Scan for the cell matching the given text and deliver its (x, y) coordinate at center. 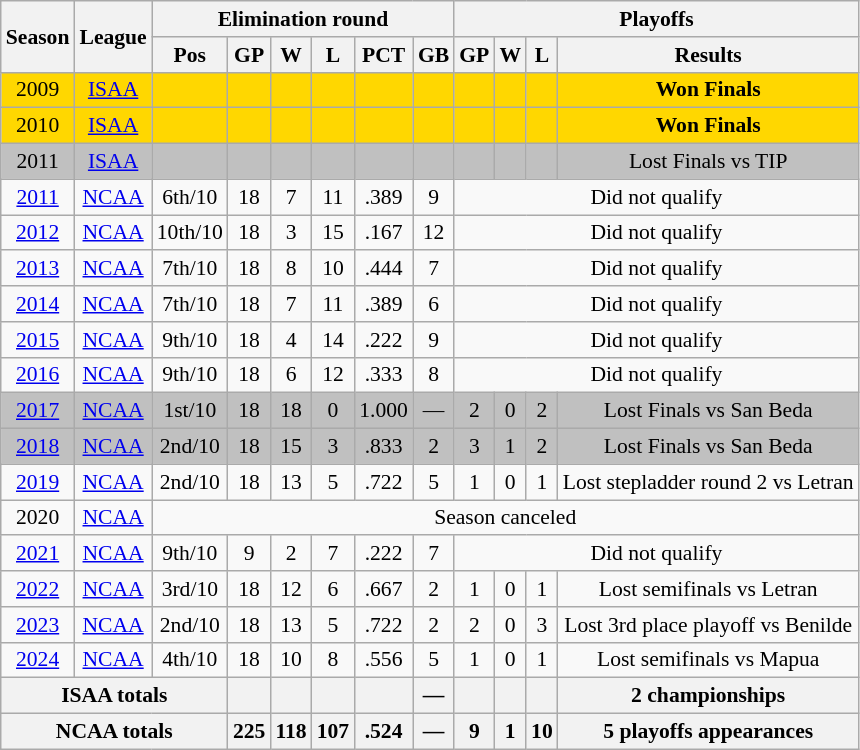
.556 (384, 660)
4 (290, 340)
2009 (38, 90)
2016 (38, 375)
Season canceled (506, 518)
2017 (38, 411)
2012 (38, 233)
14 (334, 340)
1.000 (384, 411)
League (112, 36)
2014 (38, 304)
2015 (38, 340)
2019 (38, 482)
.167 (384, 233)
Lost semifinals vs Mapua (708, 660)
Results (708, 55)
2010 (38, 126)
PCT (384, 55)
Elimination round (303, 19)
Lost 3rd place playoff vs Benilde (708, 625)
10th/10 (190, 233)
6th/10 (190, 197)
2018 (38, 447)
.444 (384, 269)
Lost Finals vs TIP (708, 162)
2020 (38, 518)
225 (250, 732)
1st/10 (190, 411)
2013 (38, 269)
.524 (384, 732)
Lost stepladder round 2 vs Letran (708, 482)
2024 (38, 660)
.333 (384, 375)
.667 (384, 589)
Season (38, 36)
Pos (190, 55)
5 playoffs appearances (708, 732)
4th/10 (190, 660)
NCAA totals (114, 732)
2022 (38, 589)
.833 (384, 447)
2 championships (708, 696)
2023 (38, 625)
GB (434, 55)
2021 (38, 554)
Playoffs (656, 19)
107 (334, 732)
Lost semifinals vs Letran (708, 589)
3rd/10 (190, 589)
ISAA totals (114, 696)
118 (290, 732)
